Determine the [X, Y] coordinate at the center of the cell enclosing the given text.  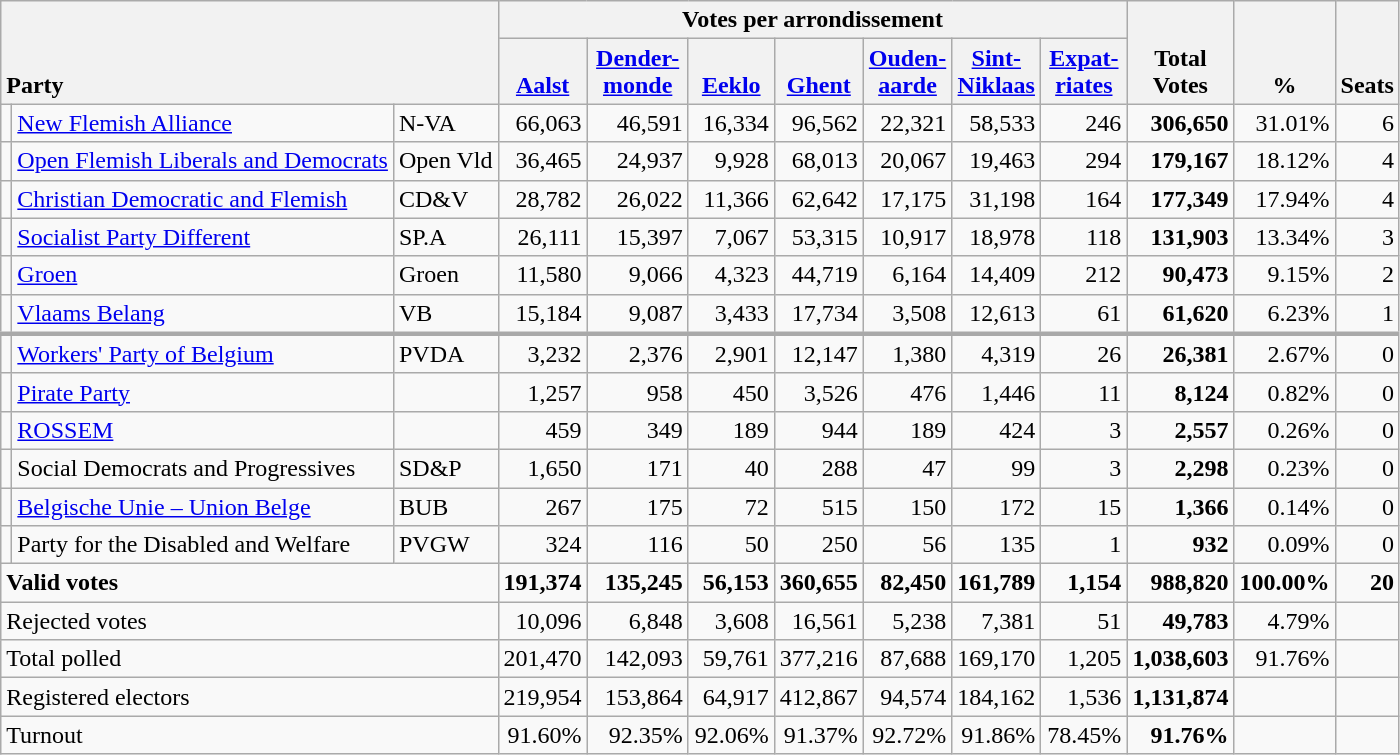
515 [818, 507]
2,901 [731, 354]
6,848 [638, 621]
177,349 [1180, 199]
Dender- monde [638, 72]
2,298 [1180, 468]
2,557 [1180, 430]
Workers' Party of Belgium [203, 354]
13.34% [1284, 237]
51 [1084, 621]
26 [1084, 354]
56,153 [731, 583]
Rejected votes [250, 621]
72 [731, 507]
1,446 [996, 392]
64,917 [731, 697]
360,655 [818, 583]
0.14% [1284, 507]
118 [1084, 237]
164 [1084, 199]
Belgische Unie – Union Belge [203, 507]
82,450 [907, 583]
11,366 [731, 199]
179,167 [1180, 161]
16,334 [731, 123]
100.00% [1284, 583]
306,650 [1180, 123]
3,508 [907, 314]
4.79% [1284, 621]
150 [907, 507]
31.01% [1284, 123]
Votes per arrondissement [812, 20]
Total polled [250, 659]
Social Democrats and Progressives [203, 468]
15 [1084, 507]
90,473 [1180, 275]
349 [638, 430]
22,321 [907, 123]
0.82% [1284, 392]
Sint-Niklaas [996, 72]
CD&V [446, 199]
SP.A [446, 237]
Total Votes [1180, 52]
15,184 [542, 314]
6 [1367, 123]
BUB [446, 507]
161,789 [996, 583]
Aalst [542, 72]
PVDA [446, 354]
267 [542, 507]
7,381 [996, 621]
1,038,603 [1180, 659]
44,719 [818, 275]
ROSSEM [203, 430]
0.23% [1284, 468]
92.35% [638, 735]
6,164 [907, 275]
1,205 [1084, 659]
5,238 [907, 621]
96,562 [818, 123]
15,397 [638, 237]
412,867 [818, 697]
3,433 [731, 314]
% [1284, 52]
3,232 [542, 354]
26,381 [1180, 354]
Seats [1367, 52]
PVGW [446, 545]
N-VA [446, 123]
11 [1084, 392]
28,782 [542, 199]
944 [818, 430]
31,198 [996, 199]
91.60% [542, 735]
56 [907, 545]
87,688 [907, 659]
1,380 [907, 354]
6.23% [1284, 314]
476 [907, 392]
142,093 [638, 659]
14,409 [996, 275]
153,864 [638, 697]
68,013 [818, 161]
175 [638, 507]
250 [818, 545]
3,608 [731, 621]
Ouden- aarde [907, 72]
135,245 [638, 583]
932 [1180, 545]
9,066 [638, 275]
VB [446, 314]
53,315 [818, 237]
1,650 [542, 468]
19,463 [996, 161]
17.94% [1284, 199]
3,526 [818, 392]
91.86% [996, 735]
7,067 [731, 237]
172 [996, 507]
36,465 [542, 161]
12,613 [996, 314]
Eeklo [731, 72]
Pirate Party [203, 392]
1,131,874 [1180, 697]
988,820 [1180, 583]
40 [731, 468]
66,063 [542, 123]
62,642 [818, 199]
8,124 [1180, 392]
Socialist Party Different [203, 237]
169,170 [996, 659]
377,216 [818, 659]
Ghent [818, 72]
17,734 [818, 314]
58,533 [996, 123]
49,783 [1180, 621]
4,323 [731, 275]
0.09% [1284, 545]
61 [1084, 314]
958 [638, 392]
16,561 [818, 621]
459 [542, 430]
1,154 [1084, 583]
18.12% [1284, 161]
9,087 [638, 314]
46,591 [638, 123]
24,937 [638, 161]
0.26% [1284, 430]
424 [996, 430]
Turnout [250, 735]
SD&P [446, 468]
20 [1367, 583]
Valid votes [250, 583]
78.45% [1084, 735]
26,022 [638, 199]
288 [818, 468]
99 [996, 468]
219,954 [542, 697]
Vlaams Belang [203, 314]
92.72% [907, 735]
294 [1084, 161]
Party for the Disabled and Welfare [203, 545]
Christian Democratic and Flemish [203, 199]
9,928 [731, 161]
47 [907, 468]
1,536 [1084, 697]
94,574 [907, 697]
92.06% [731, 735]
11,580 [542, 275]
59,761 [731, 659]
Expat- riates [1084, 72]
184,162 [996, 697]
10,096 [542, 621]
116 [638, 545]
212 [1084, 275]
246 [1084, 123]
17,175 [907, 199]
201,470 [542, 659]
9.15% [1284, 275]
4,319 [996, 354]
171 [638, 468]
450 [731, 392]
324 [542, 545]
50 [731, 545]
191,374 [542, 583]
2.67% [1284, 354]
2 [1367, 275]
Open Vld [446, 161]
New Flemish Alliance [203, 123]
61,620 [1180, 314]
18,978 [996, 237]
135 [996, 545]
26,111 [542, 237]
Party [250, 52]
Registered electors [250, 697]
91.37% [818, 735]
20,067 [907, 161]
1,366 [1180, 507]
1,257 [542, 392]
12,147 [818, 354]
2,376 [638, 354]
131,903 [1180, 237]
Open Flemish Liberals and Democrats [203, 161]
10,917 [907, 237]
